Search for the cell housing the specified text and yield its (X, Y) center coordinate. 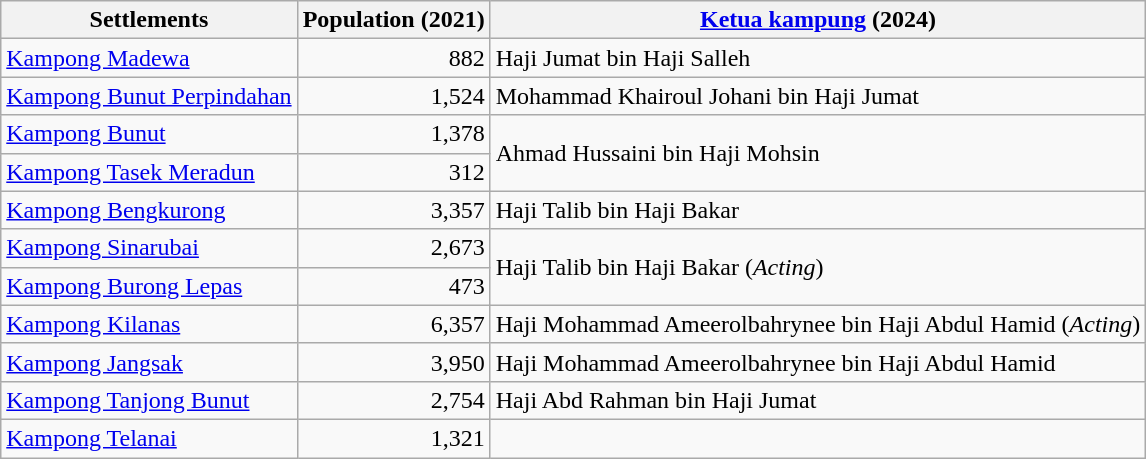
Population (2021) (394, 20)
1,524 (394, 96)
Haji Mohammad Ameerolbahrynee bin Haji Abdul Hamid (Acting) (818, 324)
Kampong Sinarubai (149, 248)
3,357 (394, 210)
Kampong Jangsak (149, 362)
Kampong Bengkurong (149, 210)
Haji Talib bin Haji Bakar (818, 210)
1,378 (394, 134)
Haji Abd Rahman bin Haji Jumat (818, 400)
3,950 (394, 362)
Ahmad Hussaini bin Haji Mohsin (818, 153)
Mohammad Khairoul Johani bin Haji Jumat (818, 96)
Ketua kampung (2024) (818, 20)
2,673 (394, 248)
Settlements (149, 20)
312 (394, 172)
Kampong Kilanas (149, 324)
Kampong Telanai (149, 438)
Haji Jumat bin Haji Salleh (818, 58)
Haji Talib bin Haji Bakar (Acting) (818, 267)
Kampong Bunut Perpindahan (149, 96)
Kampong Burong Lepas (149, 286)
Kampong Tanjong Bunut (149, 400)
Kampong Madewa (149, 58)
Kampong Bunut (149, 134)
Haji Mohammad Ameerolbahrynee bin Haji Abdul Hamid (818, 362)
1,321 (394, 438)
2,754 (394, 400)
6,357 (394, 324)
Kampong Tasek Meradun (149, 172)
882 (394, 58)
473 (394, 286)
